Identify which cell holds the provided text, then report its [X, Y] central coordinate. 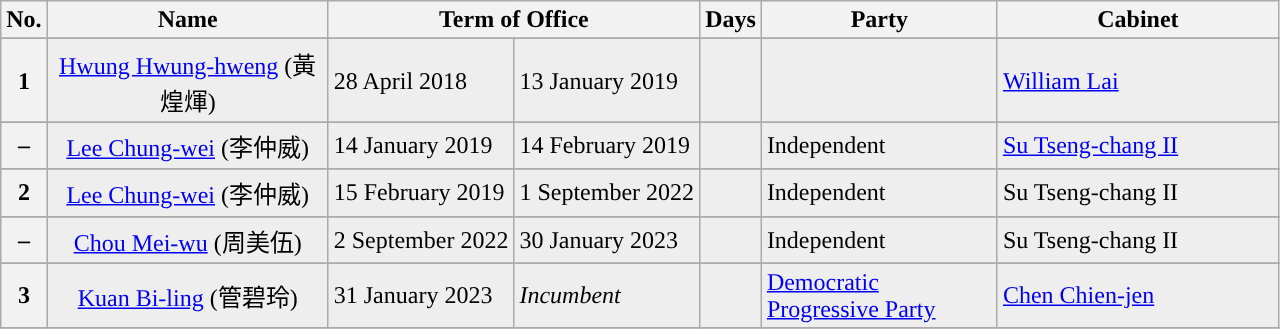
30 January 2023 [607, 240]
Name [188, 20]
2 September 2022 [421, 240]
31 January 2023 [421, 296]
Incumbent [607, 296]
Cabinet [1138, 20]
2 [24, 192]
3 [24, 296]
Party [879, 20]
28 April 2018 [421, 80]
14 February 2019 [607, 146]
1 September 2022 [607, 192]
Democratic Progressive Party [879, 296]
Chou Mei-wu (周美伍) [188, 240]
13 January 2019 [607, 80]
15 February 2019 [421, 192]
Term of Office [514, 20]
1 [24, 80]
Chen Chien-jen [1138, 296]
Days [731, 20]
14 January 2019 [421, 146]
No. [24, 20]
Kuan Bi-ling (管碧玲) [188, 296]
Hwung Hwung-hweng (黃煌煇) [188, 80]
William Lai [1138, 80]
